Pinpoint the cell where the given text exists, returning its (X, Y) midpoint coordinate. 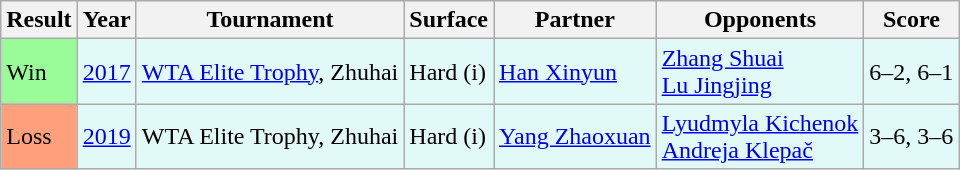
6–2, 6–1 (912, 72)
2017 (106, 72)
Tournament (270, 20)
Han Xinyun (576, 72)
Opponents (760, 20)
Lyudmyla Kichenok Andreja Klepač (760, 136)
Win (39, 72)
Year (106, 20)
2019 (106, 136)
Score (912, 20)
Zhang Shuai Lu Jingjing (760, 72)
Surface (449, 20)
3–6, 3–6 (912, 136)
Partner (576, 20)
Yang Zhaoxuan (576, 136)
Loss (39, 136)
Result (39, 20)
